Locate the cell with the specified text and output its [x, y] center coordinate. 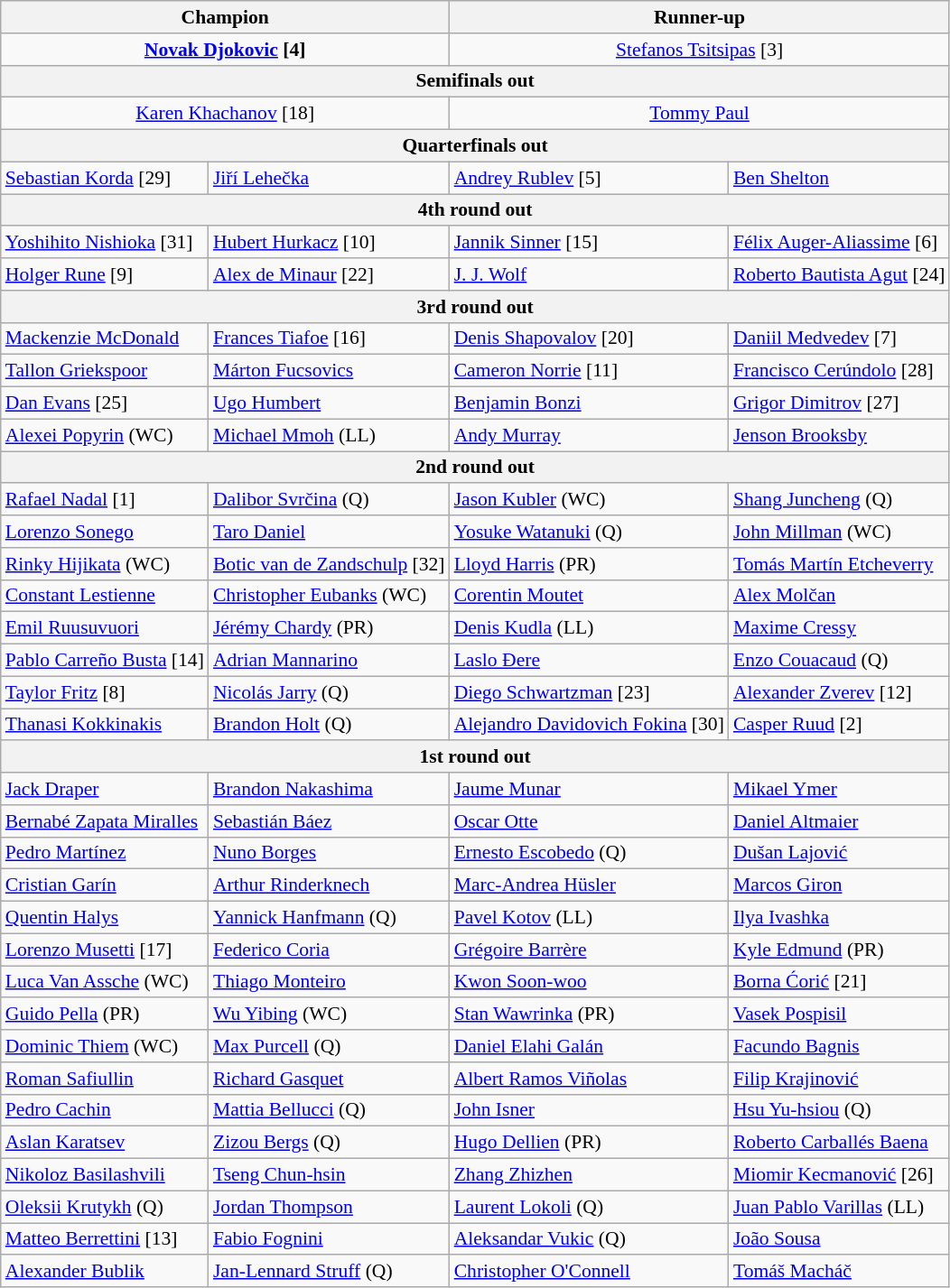
Laslo Đere [589, 661]
Albert Ramos Viñolas [589, 1079]
Aslan Karatsev [105, 1143]
Emil Ruusuvuori [105, 628]
Andrey Rublev [5] [589, 178]
Semifinals out [475, 81]
Brandon Holt (Q) [329, 725]
Max Purcell (Q) [329, 1046]
Tomáš Macháč [840, 1272]
Karen Khachanov [18] [226, 114]
Dalibor Svrčina (Q) [329, 500]
Mackenzie McDonald [105, 338]
João Sousa [840, 1239]
Federico Coria [329, 950]
Cameron Norrie [11] [589, 371]
1st round out [475, 757]
Denis Kudla (LL) [589, 628]
Corentin Moutet [589, 596]
Michael Mmoh (LL) [329, 435]
Jason Kubler (WC) [589, 500]
Hsu Yu-hsiou (Q) [840, 1110]
Lloyd Harris (PR) [589, 564]
Denis Shapovalov [20] [589, 338]
Yoshihito Nishioka [31] [105, 243]
Félix Auger-Aliassime [6] [840, 243]
Rafael Nadal [1] [105, 500]
Daniil Medvedev [7] [840, 338]
Alexander Bublik [105, 1272]
Alexei Popyrin (WC) [105, 435]
Zizou Bergs (Q) [329, 1143]
Pedro Cachin [105, 1110]
Alex de Minaur [22] [329, 274]
Luca Van Assche (WC) [105, 982]
Wu Yibing (WC) [329, 1015]
Daniel Altmaier [840, 821]
Jenson Brooksby [840, 435]
Borna Ćorić [21] [840, 982]
Ernesto Escobedo (Q) [589, 853]
Facundo Bagnis [840, 1046]
4th round out [475, 210]
Dušan Lajović [840, 853]
Matteo Berrettini [13] [105, 1239]
Stan Wawrinka (PR) [589, 1015]
Jack Draper [105, 789]
Taro Daniel [329, 532]
Laurent Lokoli (Q) [589, 1207]
Novak Djokovic [4] [226, 50]
Jérémy Chardy (PR) [329, 628]
Oscar Otte [589, 821]
Pablo Carreño Busta [14] [105, 661]
Shang Juncheng (Q) [840, 500]
Roberto Bautista Agut [24] [840, 274]
Marc-Andrea Hüsler [589, 885]
Maxime Cressy [840, 628]
Mikael Ymer [840, 789]
Nuno Borges [329, 853]
Fabio Fognini [329, 1239]
Botic van de Zandschulp [32] [329, 564]
Stefanos Tsitsipas [3] [700, 50]
Hubert Hurkacz [10] [329, 243]
Thanasi Kokkinakis [105, 725]
Márton Fucsovics [329, 371]
Holger Rune [9] [105, 274]
Diego Schwartzman [23] [589, 692]
Jaume Munar [589, 789]
Oleksii Krutykh (Q) [105, 1207]
Dan Evans [25] [105, 403]
Filip Krajinović [840, 1079]
Adrian Mannarino [329, 661]
Tommy Paul [700, 114]
Rinky Hijikata (WC) [105, 564]
Kyle Edmund (PR) [840, 950]
Alexander Zverev [12] [840, 692]
Runner-up [700, 17]
Richard Gasquet [329, 1079]
Jordan Thompson [329, 1207]
Tallon Griekspoor [105, 371]
Bernabé Zapata Miralles [105, 821]
Constant Lestienne [105, 596]
Alex Molčan [840, 596]
Alejandro Davidovich Fokina [30] [589, 725]
Cristian Garín [105, 885]
Casper Ruud [2] [840, 725]
Sebastian Korda [29] [105, 178]
Ugo Humbert [329, 403]
Roberto Carballés Baena [840, 1143]
Kwon Soon-woo [589, 982]
3rd round out [475, 307]
Sebastián Báez [329, 821]
Andy Murray [589, 435]
Lorenzo Sonego [105, 532]
Nikoloz Basilashvili [105, 1175]
Lorenzo Musetti [17] [105, 950]
Jannik Sinner [15] [589, 243]
Quarterfinals out [475, 146]
Grégoire Barrère [589, 950]
Daniel Elahi Galán [589, 1046]
Ilya Ivashka [840, 918]
Dominic Thiem (WC) [105, 1046]
Miomir Kecmanović [26] [840, 1175]
Guido Pella (PR) [105, 1015]
Nicolás Jarry (Q) [329, 692]
Taylor Fritz [8] [105, 692]
Frances Tiafoe [16] [329, 338]
Hugo Dellien (PR) [589, 1143]
Tseng Chun-hsin [329, 1175]
Ben Shelton [840, 178]
John Millman (WC) [840, 532]
Marcos Giron [840, 885]
Grigor Dimitrov [27] [840, 403]
Jan-Lennard Struff (Q) [329, 1272]
Yosuke Watanuki (Q) [589, 532]
Arthur Rinderknech [329, 885]
Brandon Nakashima [329, 789]
Zhang Zhizhen [589, 1175]
Tomás Martín Etcheverry [840, 564]
Mattia Bellucci (Q) [329, 1110]
Quentin Halys [105, 918]
J. J. Wolf [589, 274]
Jiří Lehečka [329, 178]
Thiago Monteiro [329, 982]
Aleksandar Vukic (Q) [589, 1239]
Juan Pablo Varillas (LL) [840, 1207]
John Isner [589, 1110]
Yannick Hanfmann (Q) [329, 918]
Christopher Eubanks (WC) [329, 596]
Benjamin Bonzi [589, 403]
Champion [226, 17]
Francisco Cerúndolo [28] [840, 371]
Vasek Pospisil [840, 1015]
Roman Safiullin [105, 1079]
Enzo Couacaud (Q) [840, 661]
2nd round out [475, 468]
Pedro Martínez [105, 853]
Christopher O'Connell [589, 1272]
Pavel Kotov (LL) [589, 918]
